Provide the (X, Y) coordinate of the cell's center where the given text is located.  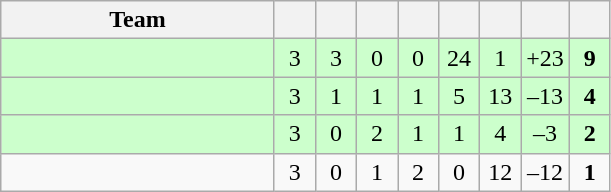
–13 (546, 96)
13 (500, 96)
Team (138, 20)
–12 (546, 172)
24 (460, 58)
9 (590, 58)
–3 (546, 134)
12 (500, 172)
5 (460, 96)
+23 (546, 58)
